Extract the (X, Y) coordinate from the center of the cell holding the provided text.  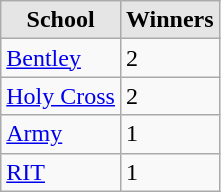
Army (61, 134)
Winners (170, 20)
Bentley (61, 58)
School (61, 20)
RIT (61, 172)
Holy Cross (61, 96)
